Pinpoint the cell where the given text exists, returning its (X, Y) midpoint coordinate. 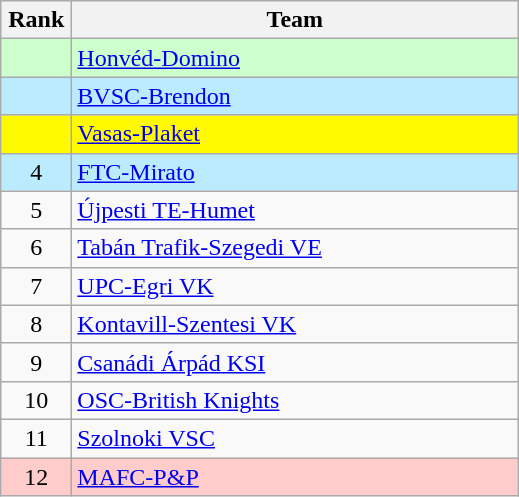
Vasas-Plaket (295, 134)
6 (36, 248)
8 (36, 324)
Csanádi Árpád KSI (295, 362)
MAFC-P&P (295, 477)
11 (36, 438)
Tabán Trafik-Szegedi VE (295, 248)
Újpesti TE-Humet (295, 210)
12 (36, 477)
Honvéd-Domino (295, 58)
4 (36, 172)
BVSC-Brendon (295, 96)
9 (36, 362)
10 (36, 400)
Kontavill-Szentesi VK (295, 324)
Team (295, 20)
FTC-Mirato (295, 172)
5 (36, 210)
Szolnoki VSC (295, 438)
7 (36, 286)
UPC-Egri VK (295, 286)
Rank (36, 20)
OSC-British Knights (295, 400)
